Detect which cell encompasses the target text, then output its [x, y] center coordinate. 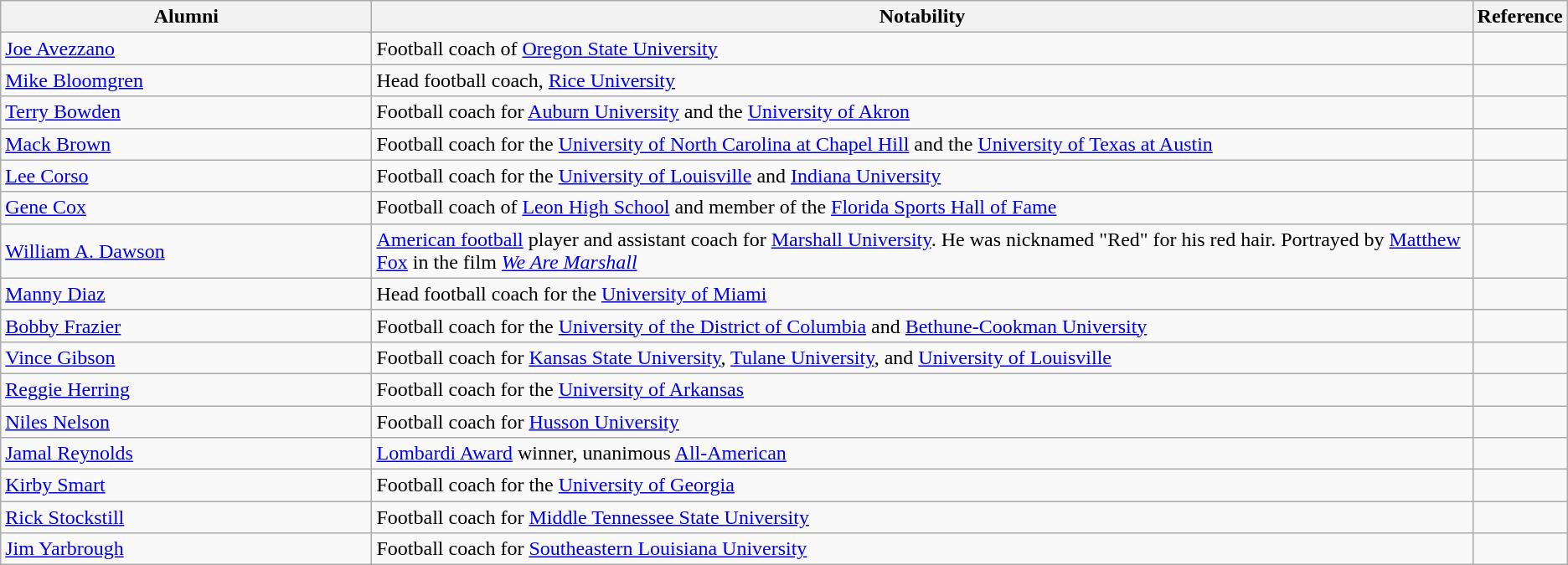
Mike Bloomgren [186, 80]
Football coach for Middle Tennessee State University [922, 517]
Notability [922, 17]
Mack Brown [186, 144]
Manny Diaz [186, 294]
Football coach for Southeastern Louisiana University [922, 549]
Head football coach for the University of Miami [922, 294]
Rick Stockstill [186, 517]
Jim Yarbrough [186, 549]
Vince Gibson [186, 357]
Bobby Frazier [186, 326]
Reference [1519, 17]
Football coach for the University of Louisville and Indiana University [922, 176]
Alumni [186, 17]
Football coach for Auburn University and the University of Akron [922, 112]
Football coach for the University of the District of Columbia and Bethune-Cookman University [922, 326]
Football coach for the University of North Carolina at Chapel Hill and the University of Texas at Austin [922, 144]
Football coach for the University of Arkansas [922, 389]
Niles Nelson [186, 421]
Football coach for the University of Georgia [922, 485]
Terry Bowden [186, 112]
William A. Dawson [186, 251]
Lombardi Award winner, unanimous All-American [922, 454]
Football coach of Oregon State University [922, 49]
Football coach for Kansas State University, Tulane University, and University of Louisville [922, 357]
Jamal Reynolds [186, 454]
Head football coach, Rice University [922, 80]
Kirby Smart [186, 485]
Gene Cox [186, 208]
Football coach of Leon High School and member of the Florida Sports Hall of Fame [922, 208]
Football coach for Husson University [922, 421]
Lee Corso [186, 176]
Reggie Herring [186, 389]
Joe Avezzano [186, 49]
